Determine the [X, Y] coordinate at the center of the cell enclosing the given text.  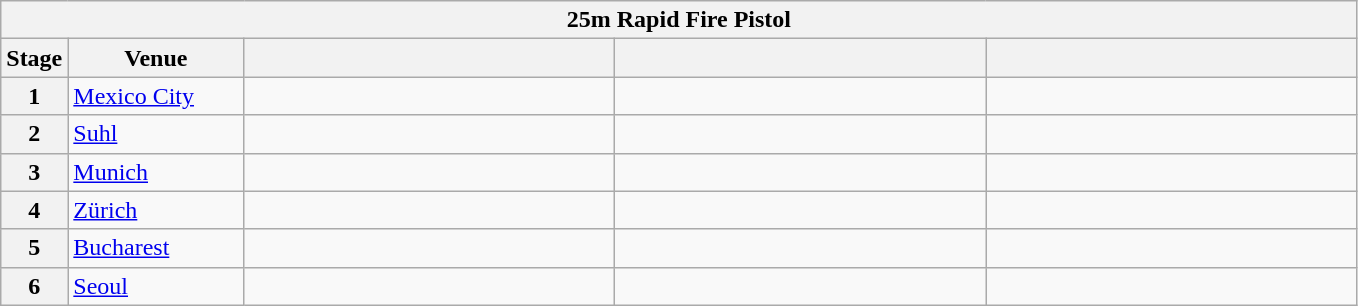
Suhl [156, 134]
4 [34, 210]
Mexico City [156, 96]
Munich [156, 172]
6 [34, 286]
Venue [156, 58]
25m Rapid Fire Pistol [679, 20]
3 [34, 172]
Zürich [156, 210]
Seoul [156, 286]
Stage [34, 58]
Bucharest [156, 248]
5 [34, 248]
2 [34, 134]
1 [34, 96]
